Provide the (x, y) coordinate of the cell's center where the given text is located.  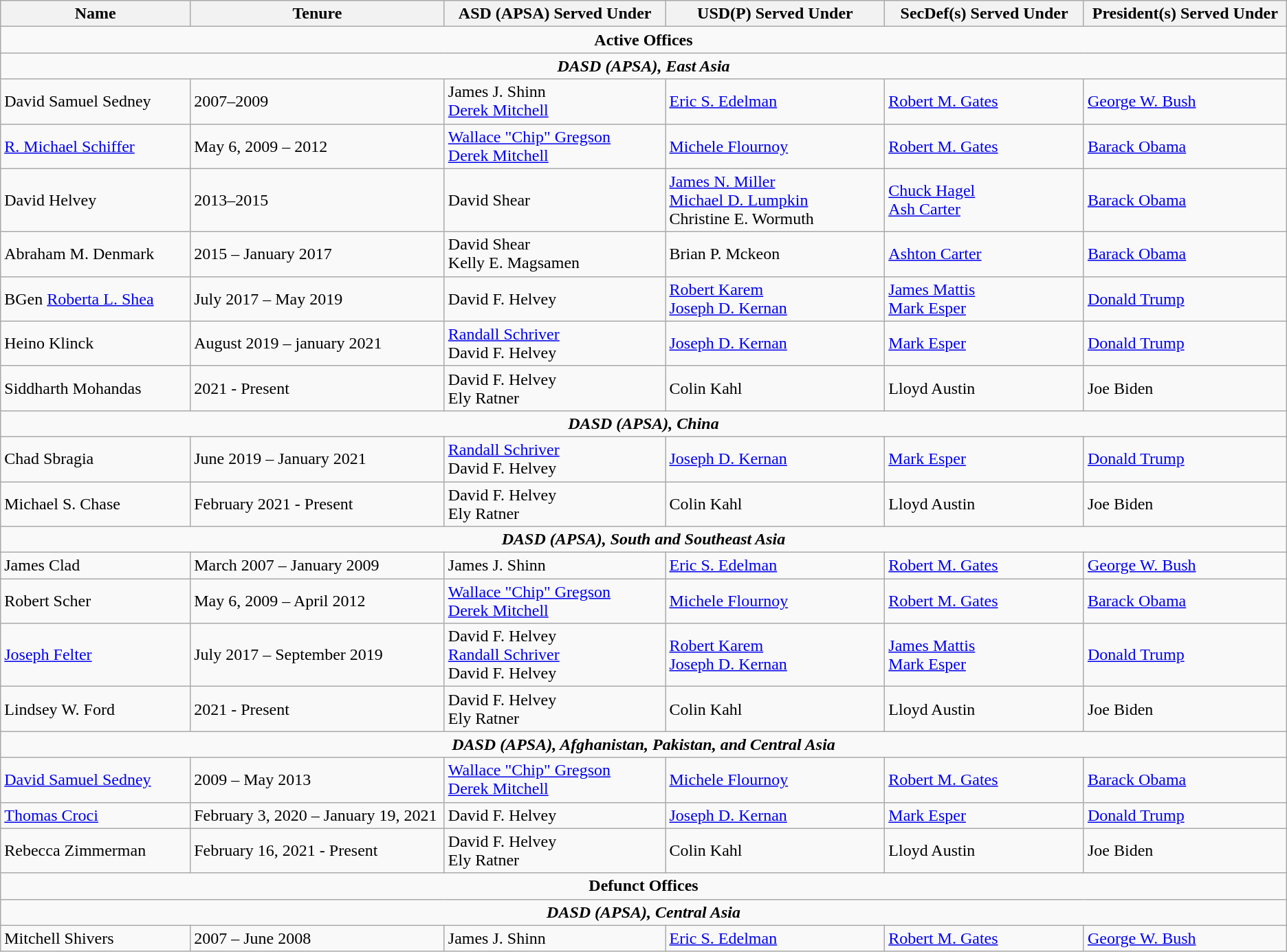
June 2019 – January 2021 (318, 459)
David Shear (555, 200)
Thomas Croci (96, 815)
Tenure (318, 14)
James Mattis Mark Esper (984, 655)
David Helvey (96, 200)
Rebecca Zimmerman (96, 851)
2007 – June 2008 (318, 938)
August 2019 – january 2021 (318, 344)
Name (96, 14)
James Clad (96, 566)
Ashton Carter (984, 254)
March 2007 – January 2009 (318, 566)
Robert Scher (96, 601)
May 6, 2009 – April 2012 (318, 601)
BGen Roberta L. Shea (96, 298)
David Shear Kelly E. Magsamen (555, 254)
Abraham M. Denmark (96, 254)
Chuck HagelAsh Carter (984, 200)
DASD (APSA), China (643, 423)
February 16, 2021 - Present (318, 851)
USD(P) Served Under (775, 14)
2015 – January 2017 (318, 254)
2007–2009 (318, 102)
Randall Schriver David F. Helvey (555, 344)
DASD (APSA), Central Asia (643, 912)
Mitchell Shivers (96, 938)
July 2017 – September 2019 (318, 655)
DASD (APSA), South and Southeast Asia (643, 540)
February 2021 - Present (318, 503)
July 2017 – May 2019 (318, 298)
ASD (APSA) Served Under (555, 14)
David F. Helvey Randall Schriver David F. Helvey (555, 655)
Lindsey W. Ford (96, 709)
Joseph Felter (96, 655)
Robert KaremJoseph D. Kernan (775, 298)
James N. MillerMichael D. LumpkinChristine E. Wormuth (775, 200)
Michael S. Chase (96, 503)
May 6, 2009 – 2012 (318, 146)
Chad Sbragia (96, 459)
President(s) Served Under (1185, 14)
Randall SchriverDavid F. Helvey (555, 459)
DASD (APSA), Afghanistan, Pakistan, and Central Asia (643, 744)
Defunct Offices (643, 886)
James J. ShinnDerek Mitchell (555, 102)
2009 – May 2013 (318, 779)
James MattisMark Esper (984, 298)
February 3, 2020 – January 19, 2021 (318, 815)
R. Michael Schiffer (96, 146)
Heino Klinck (96, 344)
Active Offices (643, 40)
2013–2015 (318, 200)
Robert Karem Joseph D. Kernan (775, 655)
DASD (APSA), East Asia (643, 66)
SecDef(s) Served Under (984, 14)
Siddharth Mohandas (96, 388)
Brian P. Mckeon (775, 254)
